Output the [x, y] coordinate of the center of the cell containing the given text.  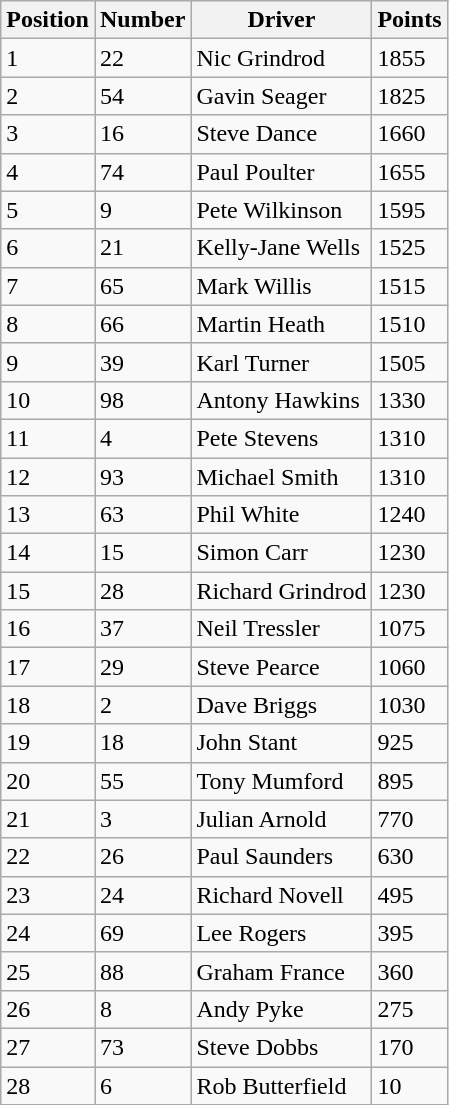
Michael Smith [282, 477]
11 [48, 438]
Position [48, 20]
Richard Novell [282, 895]
1505 [410, 362]
25 [48, 971]
29 [142, 667]
1825 [410, 96]
1510 [410, 324]
1655 [410, 172]
Nic Grindrod [282, 58]
23 [48, 895]
65 [142, 286]
73 [142, 1047]
54 [142, 96]
5 [48, 210]
37 [142, 629]
66 [142, 324]
Lee Rogers [282, 933]
93 [142, 477]
Karl Turner [282, 362]
55 [142, 781]
74 [142, 172]
170 [410, 1047]
Neil Tressler [282, 629]
1515 [410, 286]
925 [410, 743]
Steve Dance [282, 134]
770 [410, 819]
Steve Pearce [282, 667]
69 [142, 933]
Andy Pyke [282, 1009]
1240 [410, 515]
39 [142, 362]
Driver [282, 20]
7 [48, 286]
1595 [410, 210]
Graham France [282, 971]
17 [48, 667]
Mark Willis [282, 286]
895 [410, 781]
495 [410, 895]
395 [410, 933]
Martin Heath [282, 324]
13 [48, 515]
27 [48, 1047]
Kelly-Jane Wells [282, 248]
14 [48, 553]
Paul Poulter [282, 172]
1060 [410, 667]
1660 [410, 134]
Antony Hawkins [282, 400]
Pete Stevens [282, 438]
Julian Arnold [282, 819]
Simon Carr [282, 553]
12 [48, 477]
Richard Grindrod [282, 591]
Dave Briggs [282, 705]
1030 [410, 705]
1 [48, 58]
Paul Saunders [282, 857]
Rob Butterfield [282, 1085]
1855 [410, 58]
275 [410, 1009]
Tony Mumford [282, 781]
630 [410, 857]
1075 [410, 629]
Points [410, 20]
Steve Dobbs [282, 1047]
Gavin Seager [282, 96]
Phil White [282, 515]
63 [142, 515]
Pete Wilkinson [282, 210]
19 [48, 743]
88 [142, 971]
20 [48, 781]
John Stant [282, 743]
1525 [410, 248]
1330 [410, 400]
Number [142, 20]
360 [410, 971]
98 [142, 400]
